Locate the cell with the specified text and output its (X, Y) center coordinate. 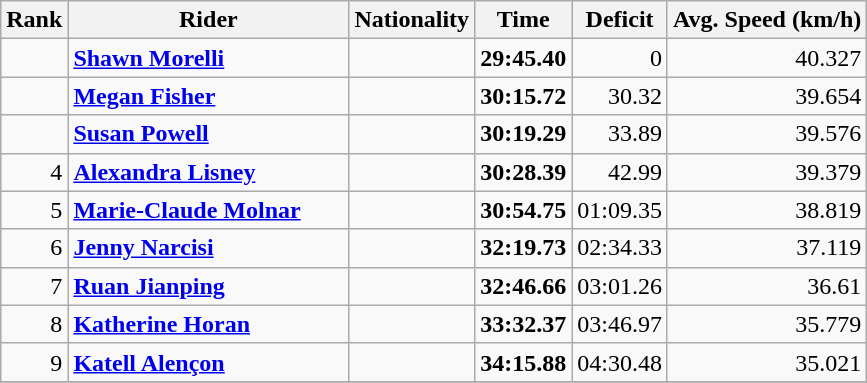
Rider (208, 20)
30:54.75 (524, 210)
33.89 (620, 134)
7 (34, 286)
29:45.40 (524, 58)
03:46.97 (620, 324)
02:34.33 (620, 248)
Susan Powell (208, 134)
0 (620, 58)
6 (34, 248)
04:30.48 (620, 362)
39.654 (766, 96)
Avg. Speed (km/h) (766, 20)
39.379 (766, 172)
33:32.37 (524, 324)
42.99 (620, 172)
30.32 (620, 96)
Jenny Narcisi (208, 248)
39.576 (766, 134)
36.61 (766, 286)
32:19.73 (524, 248)
40.327 (766, 58)
30:19.29 (524, 134)
4 (34, 172)
Alexandra Lisney (208, 172)
Rank (34, 20)
30:28.39 (524, 172)
01:09.35 (620, 210)
Ruan Jianping (208, 286)
03:01.26 (620, 286)
37.119 (766, 248)
35.021 (766, 362)
38.819 (766, 210)
34:15.88 (524, 362)
30:15.72 (524, 96)
8 (34, 324)
Shawn Morelli (208, 58)
Marie-Claude Molnar (208, 210)
32:46.66 (524, 286)
Megan Fisher (208, 96)
9 (34, 362)
Nationality (412, 20)
Katherine Horan (208, 324)
Katell Alençon (208, 362)
Deficit (620, 20)
5 (34, 210)
35.779 (766, 324)
Time (524, 20)
